Search for the cell housing the specified text and yield its (x, y) center coordinate. 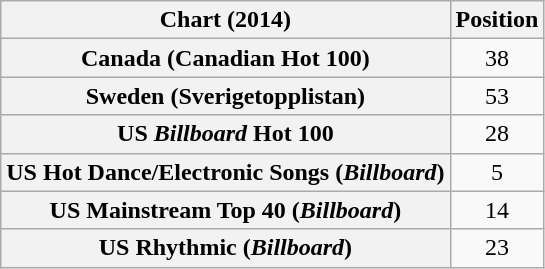
US Rhythmic (Billboard) (226, 248)
38 (497, 58)
US Mainstream Top 40 (Billboard) (226, 210)
23 (497, 248)
5 (497, 172)
US Hot Dance/Electronic Songs (Billboard) (226, 172)
53 (497, 96)
Sweden (Sverigetopplistan) (226, 96)
Canada (Canadian Hot 100) (226, 58)
US Billboard Hot 100 (226, 134)
Position (497, 20)
Chart (2014) (226, 20)
14 (497, 210)
28 (497, 134)
